Return the [X, Y] coordinate for the center point of the cell that contains the specified text.  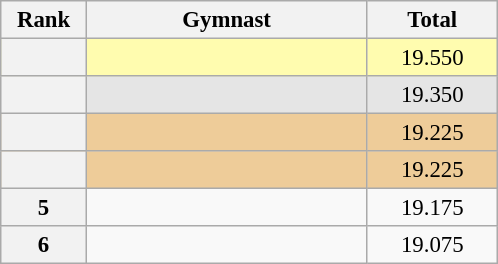
6 [44, 245]
5 [44, 208]
19.075 [432, 245]
19.175 [432, 208]
19.550 [432, 58]
Gymnast [226, 20]
Total [432, 20]
19.350 [432, 95]
Rank [44, 20]
